Detect which cell encompasses the target text, then output its [x, y] center coordinate. 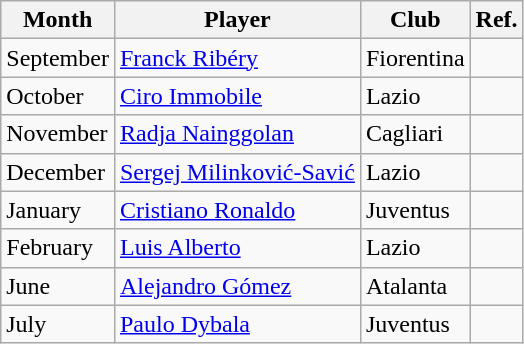
Franck Ribéry [237, 58]
July [58, 324]
Paulo Dybala [237, 324]
Sergej Milinković-Savić [237, 172]
Ref. [496, 20]
Luis Alberto [237, 248]
Ciro Immobile [237, 96]
Player [237, 20]
Cristiano Ronaldo [237, 210]
Cagliari [415, 134]
Fiorentina [415, 58]
November [58, 134]
June [58, 286]
December [58, 172]
Alejandro Gómez [237, 286]
January [58, 210]
Club [415, 20]
September [58, 58]
Radja Nainggolan [237, 134]
February [58, 248]
October [58, 96]
Month [58, 20]
Atalanta [415, 286]
